Determine the [x, y] coordinate at the center of the cell enclosing the given text.  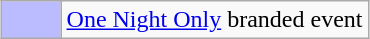
One Night Only branded event [214, 20]
